Return the [x, y] coordinate for the center point of the cell that contains the specified text.  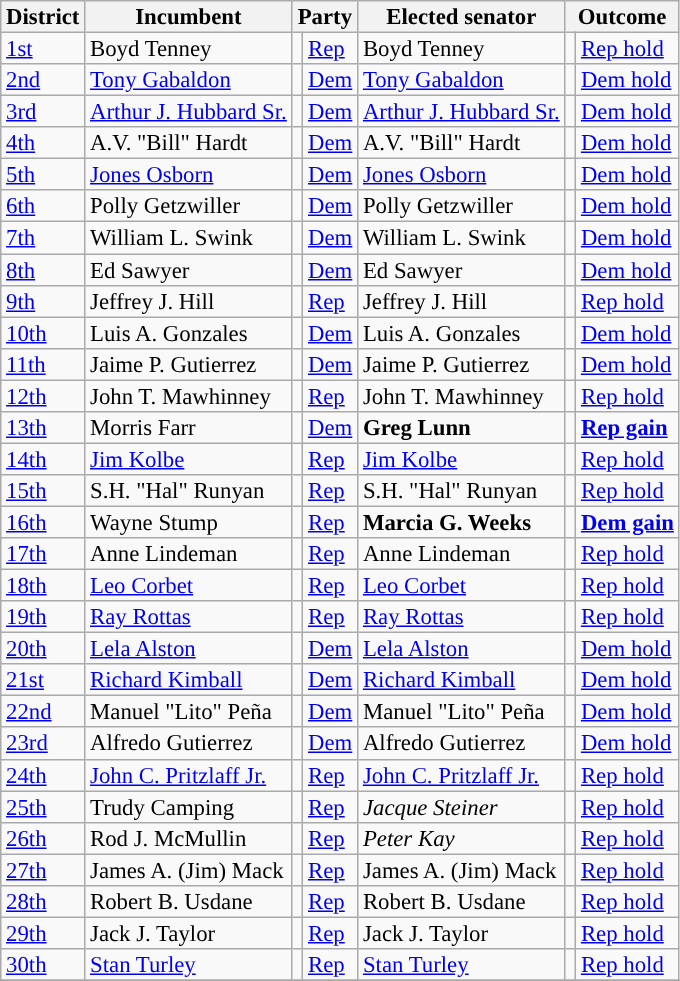
5th [43, 175]
30th [43, 965]
District [43, 17]
27th [43, 870]
26th [43, 838]
13th [43, 428]
Greg Lunn [462, 428]
20th [43, 649]
Rod J. McMullin [188, 838]
6th [43, 206]
18th [43, 586]
Elected senator [462, 17]
25th [43, 807]
Outcome [622, 17]
Peter Kay [462, 838]
21st [43, 680]
11th [43, 364]
16th [43, 522]
4th [43, 143]
15th [43, 491]
Wayne Stump [188, 522]
10th [43, 333]
1st [43, 49]
Morris Farr [188, 428]
Rep gain [628, 428]
8th [43, 270]
19th [43, 617]
17th [43, 554]
3rd [43, 112]
Dem gain [628, 522]
7th [43, 238]
29th [43, 933]
28th [43, 902]
Party [324, 17]
Trudy Camping [188, 807]
2nd [43, 80]
14th [43, 459]
Jacque Steiner [462, 807]
Marcia G. Weeks [462, 522]
12th [43, 396]
9th [43, 301]
Incumbent [188, 17]
24th [43, 775]
22nd [43, 712]
23rd [43, 744]
